Extract the [X, Y] coordinate from the center of the cell holding the provided text.  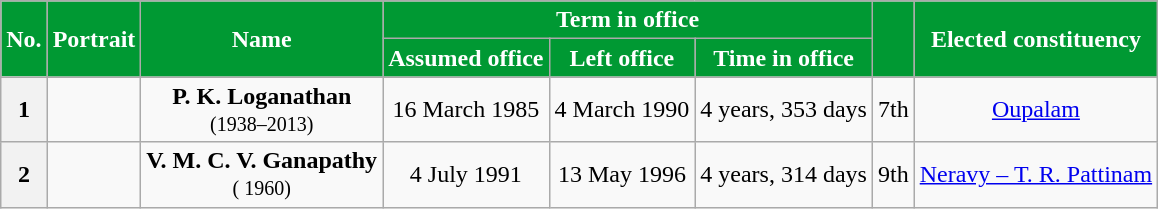
Assumed office [466, 58]
16 March 1985 [466, 110]
Term in office [628, 20]
4 years, 353 days [784, 110]
9th [893, 174]
No. [24, 39]
Elected constituency [1036, 39]
1 [24, 110]
13 May 1996 [622, 174]
V. M. C. V. Ganapathy( 1960) [262, 174]
Time in office [784, 58]
2 [24, 174]
Neravy – T. R. Pattinam [1036, 174]
P. K. Loganathan(1938–2013) [262, 110]
Portrait [94, 39]
4 March 1990 [622, 110]
4 July 1991 [466, 174]
Left office [622, 58]
Oupalam [1036, 110]
4 years, 314 days [784, 174]
Name [262, 39]
7th [893, 110]
